Scan for the cell matching the given text and deliver its (X, Y) coordinate at center. 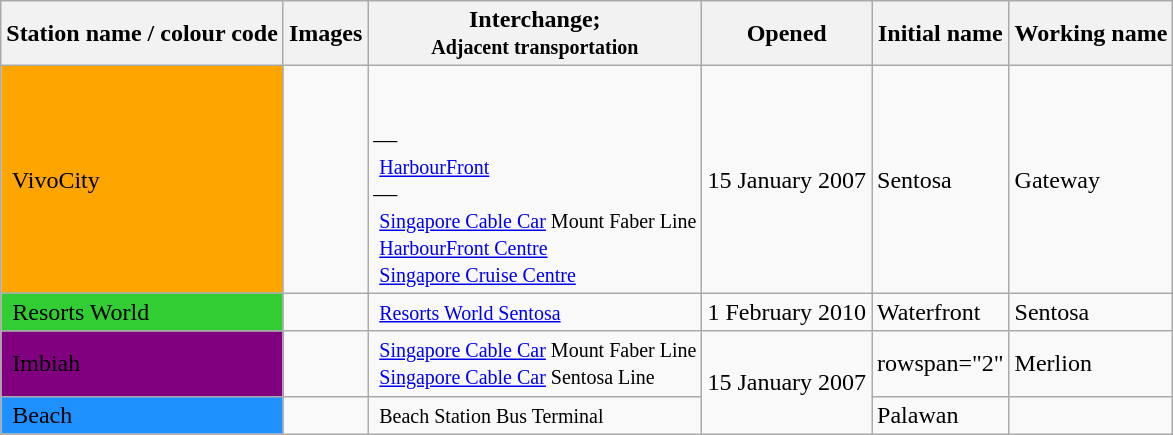
― HarbourFront― Singapore Cable Car Mount Faber Line HarbourFront Centre Singapore Cruise Centre (535, 180)
Beach (142, 415)
Initial name (941, 34)
Palawan (941, 415)
Interchange;Adjacent transportation (535, 34)
rowspan="2" (941, 364)
Waterfront (941, 312)
Opened (787, 34)
Working name (1091, 34)
Beach Station Bus Terminal (535, 415)
Gateway (1091, 180)
Merlion (1091, 364)
VivoCity (142, 180)
Images (325, 34)
Resorts World (142, 312)
Station name / colour code (142, 34)
Imbiah (142, 364)
Resorts World Sentosa (535, 312)
1 February 2010 (787, 312)
Singapore Cable Car Mount Faber Line Singapore Cable Car Sentosa Line (535, 364)
